For the text-containing cell, return its midpoint in [X, Y] coordinate format. 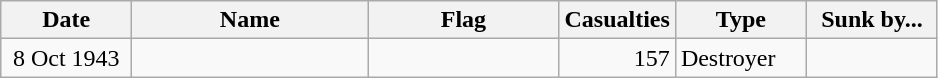
Name [250, 20]
Casualties [617, 20]
157 [617, 58]
8 Oct 1943 [66, 58]
Flag [464, 20]
Type [740, 20]
Sunk by... [872, 20]
Destroyer [740, 58]
Date [66, 20]
